Provide the [X, Y] coordinate of the cell's center where the given text is located.  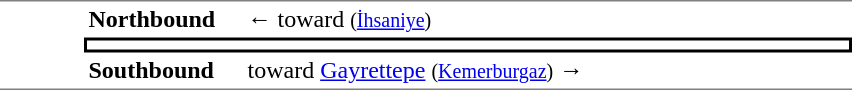
Southbound [164, 71]
Northbound [164, 19]
toward Gayrettepe (Kemerburgaz) → [548, 71]
← toward (İhsaniye) [548, 19]
